Determine the [X, Y] coordinate at the center of the cell enclosing the given text.  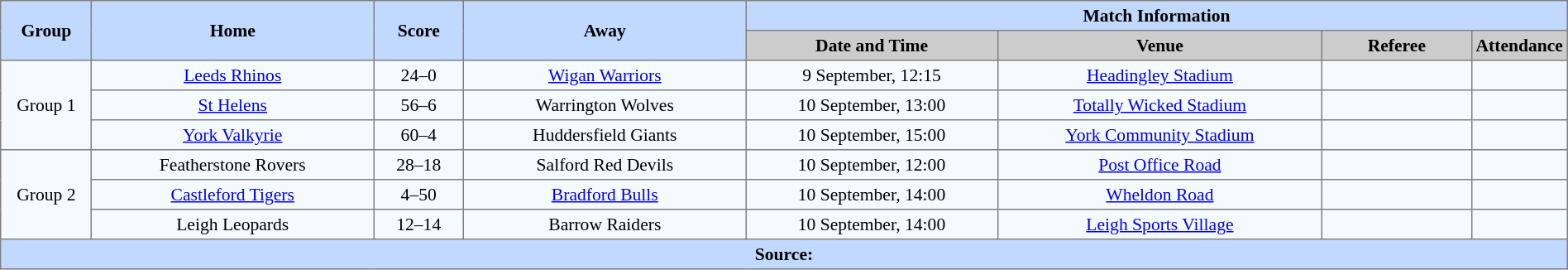
4–50 [418, 195]
60–4 [418, 135]
Salford Red Devils [605, 165]
Away [605, 31]
Barrow Raiders [605, 224]
St Helens [233, 105]
Totally Wicked Stadium [1159, 105]
Castleford Tigers [233, 195]
Featherstone Rovers [233, 165]
10 September, 13:00 [872, 105]
Referee [1398, 46]
Bradford Bulls [605, 195]
Group 2 [46, 195]
28–18 [418, 165]
Headingley Stadium [1159, 75]
Leeds Rhinos [233, 75]
9 September, 12:15 [872, 75]
Match Information [1157, 16]
Leigh Leopards [233, 224]
Leigh Sports Village [1159, 224]
Group 1 [46, 105]
Attendance [1519, 46]
Home [233, 31]
Venue [1159, 46]
56–6 [418, 105]
10 September, 15:00 [872, 135]
Wigan Warriors [605, 75]
24–0 [418, 75]
Huddersfield Giants [605, 135]
Warrington Wolves [605, 105]
York Community Stadium [1159, 135]
Score [418, 31]
Source: [784, 254]
12–14 [418, 224]
Wheldon Road [1159, 195]
Group [46, 31]
Date and Time [872, 46]
Post Office Road [1159, 165]
10 September, 12:00 [872, 165]
York Valkyrie [233, 135]
